Capture the cell that displays the provided text and extract its [X, Y] central coordinate. 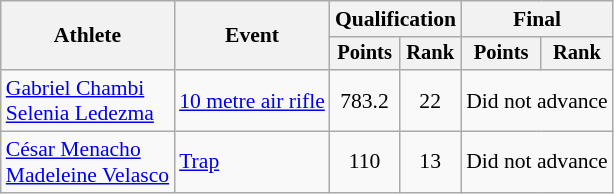
Athlete [88, 36]
110 [364, 162]
Trap [252, 162]
783.2 [364, 100]
Gabriel ChambiSelenia Ledezma [88, 100]
22 [430, 100]
Final [537, 19]
Qualification [396, 19]
13 [430, 162]
10 metre air rifle [252, 100]
Event [252, 36]
César MenachoMadeleine Velasco [88, 162]
